Output the [x, y] coordinate of the center of the cell containing the given text.  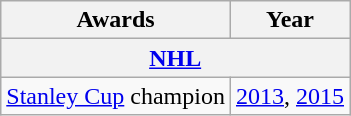
Stanley Cup champion [116, 96]
NHL [176, 58]
Awards [116, 20]
2013, 2015 [290, 96]
Year [290, 20]
